Extract the (X, Y) coordinate from the center of the cell holding the provided text.  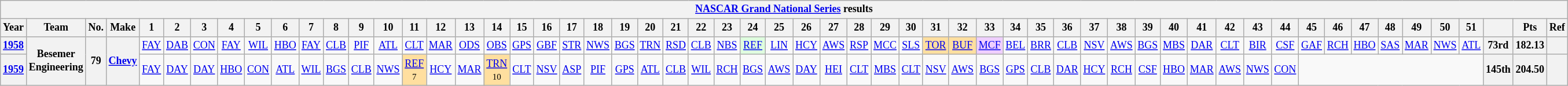
13 (469, 28)
MCF (990, 45)
37 (1094, 28)
33 (990, 28)
OBS (497, 45)
28 (859, 28)
No. (96, 28)
4 (232, 28)
BUF (962, 45)
5 (258, 28)
204.50 (1530, 70)
73rd (1499, 45)
1958 (14, 45)
BEL (1015, 45)
47 (1365, 28)
Ref (1557, 28)
50 (1445, 28)
182.13 (1530, 45)
19 (625, 28)
18 (598, 28)
NBS (727, 45)
44 (1285, 28)
REF (753, 45)
14 (497, 28)
SLS (911, 45)
1 (152, 28)
16 (546, 28)
29 (886, 28)
Pts (1530, 28)
31 (935, 28)
38 (1122, 28)
145th (1499, 70)
40 (1174, 28)
Team (56, 28)
STR (572, 45)
23 (727, 28)
RSD (676, 45)
7 (311, 28)
35 (1041, 28)
17 (572, 28)
TRN10 (497, 70)
9 (361, 28)
HEI (833, 70)
39 (1148, 28)
12 (440, 28)
Year (14, 28)
Make (123, 28)
NASCAR Grand National Series results (784, 9)
2 (177, 28)
6 (285, 28)
45 (1312, 28)
15 (522, 28)
1959 (14, 70)
30 (911, 28)
GBF (546, 45)
3 (204, 28)
LIN (779, 45)
RSP (859, 45)
ODS (469, 45)
BRR (1041, 45)
SAS (1390, 45)
21 (676, 28)
22 (701, 28)
GAF (1312, 45)
32 (962, 28)
ASP (572, 70)
26 (807, 28)
25 (779, 28)
41 (1202, 28)
49 (1416, 28)
43 (1257, 28)
51 (1471, 28)
REF7 (414, 70)
8 (336, 28)
46 (1338, 28)
10 (388, 28)
79 (96, 61)
42 (1229, 28)
Besemer Engineering (56, 61)
TOR (935, 45)
20 (651, 28)
MCC (886, 45)
11 (414, 28)
BIR (1257, 45)
36 (1067, 28)
Chevy (123, 61)
48 (1390, 28)
TRN (651, 45)
27 (833, 28)
24 (753, 28)
DAB (177, 45)
34 (1015, 28)
